Capture the cell that displays the provided text and extract its [X, Y] central coordinate. 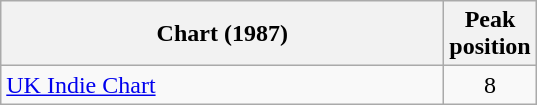
Chart (1987) [222, 34]
UK Indie Chart [222, 85]
Peakposition [490, 34]
8 [490, 85]
